Pinpoint the cell where the given text exists, returning its [X, Y] midpoint coordinate. 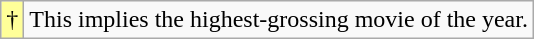
† [12, 20]
This implies the highest-grossing movie of the year. [279, 20]
